Determine the (x, y) coordinate at the center of the cell enclosing the given text.  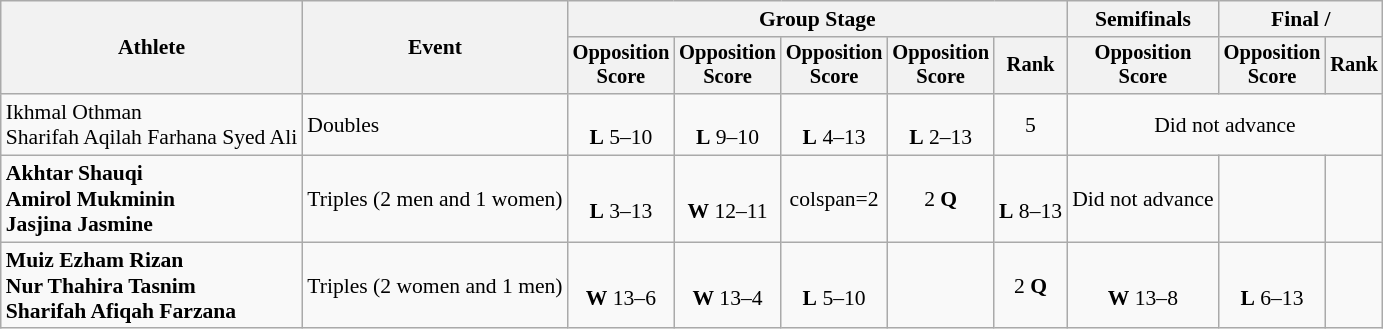
Group Stage (818, 19)
L 2–13 (940, 124)
W 13–6 (622, 286)
5 (1030, 124)
W 13–8 (1143, 286)
W 12–11 (728, 200)
colspan=2 (834, 200)
Semifinals (1143, 19)
Doubles (434, 124)
Triples (2 men and 1 women) (434, 200)
L 4–13 (834, 124)
W 13–4 (728, 286)
Muiz Ezham RizanNur Thahira TasnimSharifah Afiqah Farzana (152, 286)
Akhtar ShauqiAmirol MukmininJasjina Jasmine (152, 200)
L 6–13 (1272, 286)
Event (434, 48)
L 9–10 (728, 124)
Athlete (152, 48)
L 3–13 (622, 200)
L 8–13 (1030, 200)
Triples (2 women and 1 men) (434, 286)
Ikhmal OthmanSharifah Aqilah Farhana Syed Ali (152, 124)
Final / (1301, 19)
